Identify which cell holds the provided text, then report its [x, y] central coordinate. 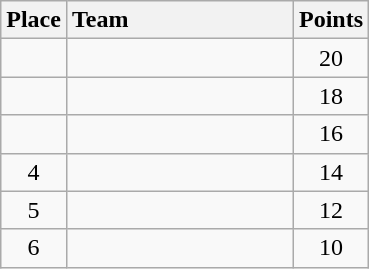
4 [34, 172]
20 [332, 58]
10 [332, 248]
Place [34, 20]
Points [332, 20]
16 [332, 134]
Team [180, 20]
14 [332, 172]
18 [332, 96]
6 [34, 248]
12 [332, 210]
5 [34, 210]
